Detect which cell encompasses the target text, then output its [x, y] center coordinate. 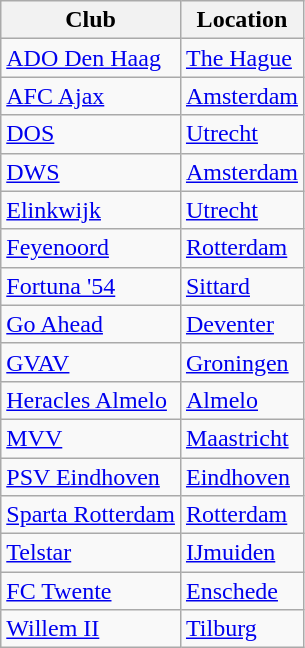
Go Ahead [91, 324]
Sittard [242, 286]
Eindhoven [242, 477]
Sparta Rotterdam [91, 515]
FC Twente [91, 591]
Fortuna '54 [91, 286]
ADO Den Haag [91, 58]
GVAV [91, 362]
PSV Eindhoven [91, 477]
Maastricht [242, 438]
Location [242, 20]
IJmuiden [242, 553]
DOS [91, 134]
Feyenoord [91, 248]
DWS [91, 172]
Club [91, 20]
The Hague [242, 58]
Telstar [91, 553]
Almelo [242, 400]
Willem II [91, 629]
Enschede [242, 591]
Groningen [242, 362]
Deventer [242, 324]
Tilburg [242, 629]
AFC Ajax [91, 96]
Heracles Almelo [91, 400]
MVV [91, 438]
Elinkwijk [91, 210]
